Return [x, y] of the center of cell containing provided text 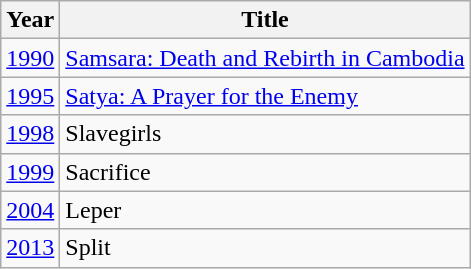
Year [30, 20]
1990 [30, 58]
Slavegirls [265, 134]
1995 [30, 96]
Satya: A Prayer for the Enemy [265, 96]
Split [265, 248]
Leper [265, 210]
Samsara: Death and Rebirth in Cambodia [265, 58]
2004 [30, 210]
2013 [30, 248]
Sacrifice [265, 172]
1998 [30, 134]
1999 [30, 172]
Title [265, 20]
